Pinpoint the cell where the given text exists, returning its (X, Y) midpoint coordinate. 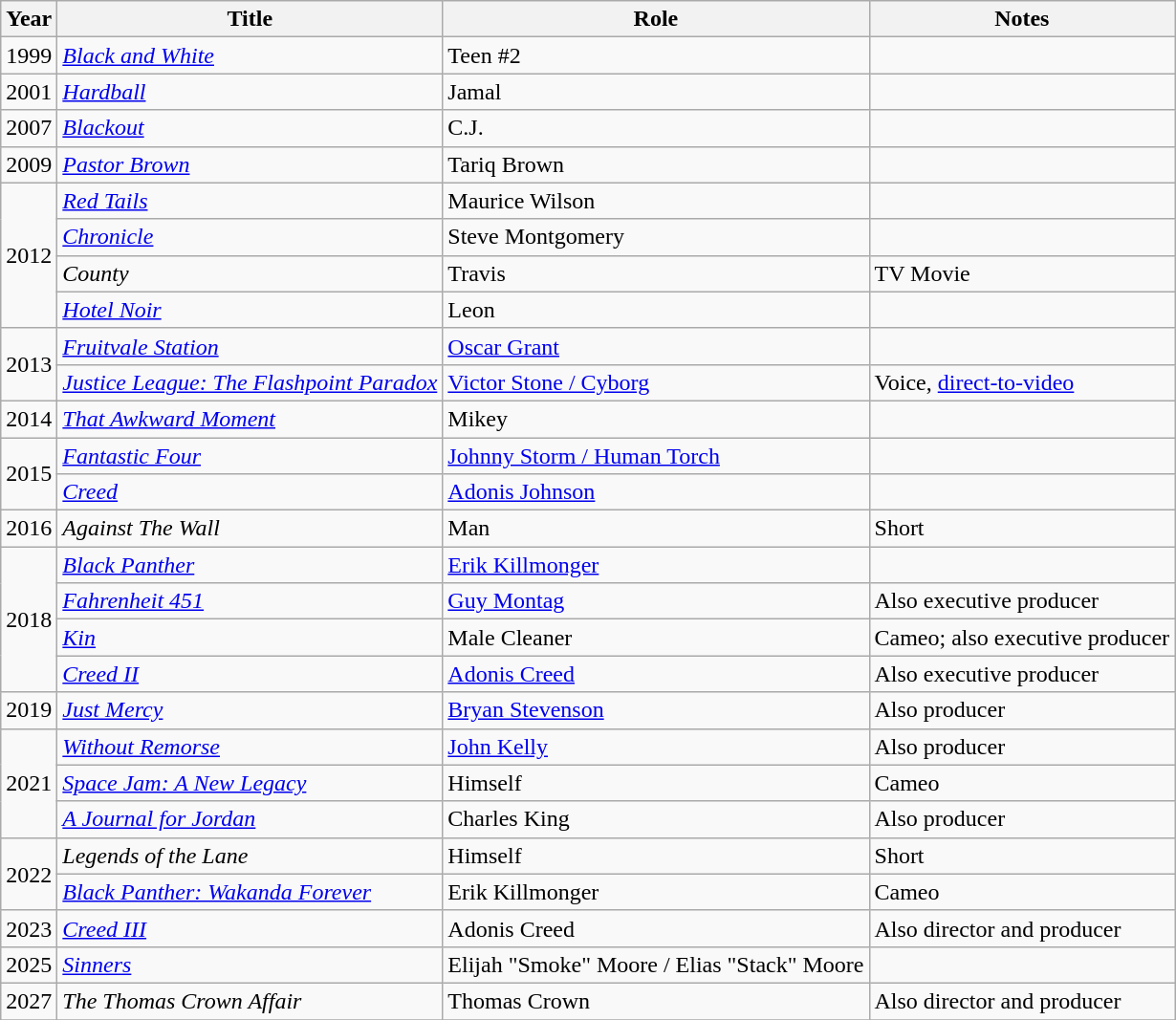
Hotel Noir (250, 310)
John Kelly (656, 747)
Travis (656, 273)
Black Panther: Wakanda Forever (250, 892)
Victor Stone / Cyborg (656, 382)
Black Panther (250, 565)
Cameo; also executive producer (1022, 638)
Jamal (656, 92)
2015 (29, 474)
2018 (29, 619)
Fantastic Four (250, 456)
Bryan Stevenson (656, 710)
Maurice Wilson (656, 201)
2012 (29, 255)
Teen #2 (656, 55)
Tariq Brown (656, 164)
Creed II (250, 674)
Pastor Brown (250, 164)
Black and White (250, 55)
2022 (29, 874)
Male Cleaner (656, 638)
C.J. (656, 128)
Johnny Storm / Human Torch (656, 456)
A Journal for Jordan (250, 819)
Oscar Grant (656, 346)
Year (29, 19)
2019 (29, 710)
Title (250, 19)
2001 (29, 92)
1999 (29, 55)
Charles King (656, 819)
Adonis Johnson (656, 492)
2009 (29, 164)
Man (656, 529)
2013 (29, 364)
Hardball (250, 92)
Role (656, 19)
Space Jam: A New Legacy (250, 783)
Chronicle (250, 237)
Guy Montag (656, 601)
Leon (656, 310)
Mikey (656, 419)
2016 (29, 529)
Legends of the Lane (250, 856)
2027 (29, 1001)
That Awkward Moment (250, 419)
The Thomas Crown Affair (250, 1001)
Justice League: The Flashpoint Paradox (250, 382)
Blackout (250, 128)
Notes (1022, 19)
TV Movie (1022, 273)
Kin (250, 638)
2014 (29, 419)
Just Mercy (250, 710)
2007 (29, 128)
Steve Montgomery (656, 237)
Thomas Crown (656, 1001)
Creed III (250, 928)
Voice, direct-to-video (1022, 382)
Creed (250, 492)
Red Tails (250, 201)
Fruitvale Station (250, 346)
2025 (29, 965)
2021 (29, 783)
Without Remorse (250, 747)
Against The Wall (250, 529)
2023 (29, 928)
County (250, 273)
Sinners (250, 965)
Elijah "Smoke" Moore / Elias "Stack" Moore (656, 965)
Fahrenheit 451 (250, 601)
